Search for the cell housing the specified text and yield its (X, Y) center coordinate. 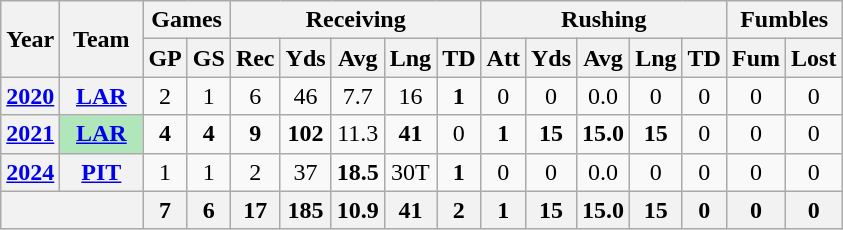
Att (503, 58)
10.9 (358, 210)
Rec (255, 58)
2020 (30, 96)
PIT (102, 172)
102 (306, 134)
Fumbles (784, 20)
30T (410, 172)
46 (306, 96)
11.3 (358, 134)
7 (165, 210)
9 (255, 134)
Lost (814, 58)
2021 (30, 134)
7.7 (358, 96)
Fum (756, 58)
Games (186, 20)
185 (306, 210)
GP (165, 58)
Receiving (356, 20)
2024 (30, 172)
Team (102, 39)
Year (30, 39)
18.5 (358, 172)
17 (255, 210)
GS (208, 58)
16 (410, 96)
Rushing (604, 20)
37 (306, 172)
